Find where the given text appears and provide that cell's center as (x, y) coordinate. 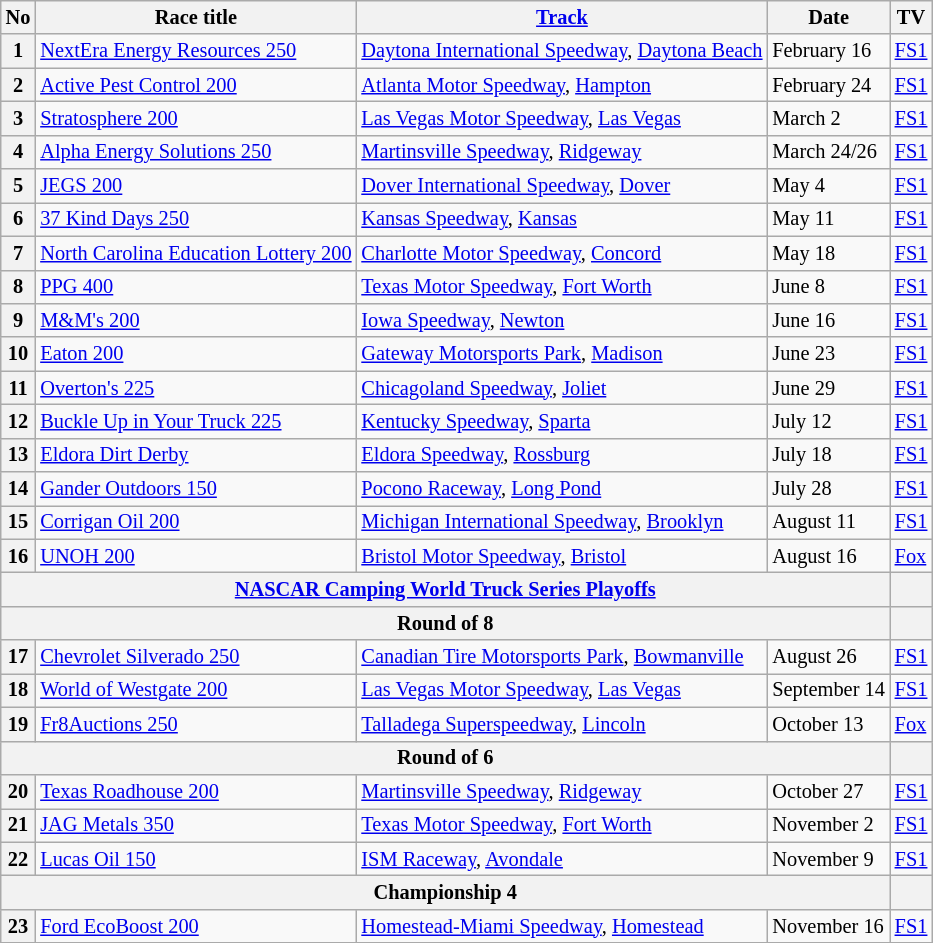
July 28 (828, 489)
March 2 (828, 118)
15 (18, 522)
Eldora Speedway, Rossburg (562, 455)
Race title (196, 17)
Ford EcoBoost 200 (196, 926)
10 (18, 354)
Pocono Raceway, Long Pond (562, 489)
Dover International Speedway, Dover (562, 186)
3 (18, 118)
Corrigan Oil 200 (196, 522)
World of Westgate 200 (196, 690)
May 4 (828, 186)
Charlotte Motor Speedway, Concord (562, 253)
19 (18, 724)
2 (18, 85)
Gateway Motorsports Park, Madison (562, 354)
6 (18, 219)
Eldora Dirt Derby (196, 455)
Track (562, 17)
March 24/26 (828, 152)
Atlanta Motor Speedway, Hampton (562, 85)
Round of 6 (446, 758)
May 11 (828, 219)
June 16 (828, 320)
9 (18, 320)
Daytona International Speedway, Daytona Beach (562, 51)
PPG 400 (196, 287)
18 (18, 690)
No (18, 17)
NASCAR Camping World Truck Series Playoffs (446, 589)
Date (828, 17)
June 29 (828, 388)
17 (18, 657)
Stratosphere 200 (196, 118)
14 (18, 489)
Bristol Motor Speedway, Bristol (562, 556)
Homestead-Miami Speedway, Homestead (562, 926)
M&M's 200 (196, 320)
Overton's 225 (196, 388)
13 (18, 455)
July 12 (828, 421)
Talladega Superspeedway, Lincoln (562, 724)
August 26 (828, 657)
Eaton 200 (196, 354)
7 (18, 253)
Round of 8 (446, 623)
August 11 (828, 522)
TV (912, 17)
Iowa Speedway, Newton (562, 320)
November 16 (828, 926)
UNOH 200 (196, 556)
May 18 (828, 253)
JAG Metals 350 (196, 825)
8 (18, 287)
Kansas Speedway, Kansas (562, 219)
21 (18, 825)
Chevrolet Silverado 250 (196, 657)
ISM Raceway, Avondale (562, 859)
Alpha Energy Solutions 250 (196, 152)
20 (18, 791)
1 (18, 51)
4 (18, 152)
Active Pest Control 200 (196, 85)
September 14 (828, 690)
37 Kind Days 250 (196, 219)
June 23 (828, 354)
July 18 (828, 455)
23 (18, 926)
November 2 (828, 825)
North Carolina Education Lottery 200 (196, 253)
22 (18, 859)
Texas Roadhouse 200 (196, 791)
Chicagoland Speedway, Joliet (562, 388)
Kentucky Speedway, Sparta (562, 421)
Buckle Up in Your Truck 225 (196, 421)
February 16 (828, 51)
June 8 (828, 287)
November 9 (828, 859)
Michigan International Speedway, Brooklyn (562, 522)
February 24 (828, 85)
11 (18, 388)
Gander Outdoors 150 (196, 489)
August 16 (828, 556)
Canadian Tire Motorsports Park, Bowmanville (562, 657)
October 27 (828, 791)
12 (18, 421)
Championship 4 (446, 892)
JEGS 200 (196, 186)
16 (18, 556)
Lucas Oil 150 (196, 859)
NextEra Energy Resources 250 (196, 51)
5 (18, 186)
Fr8Auctions 250 (196, 724)
October 13 (828, 724)
